Locate the cell with the specified text and output its (X, Y) center coordinate. 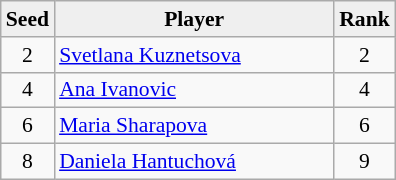
Seed (28, 19)
Daniela Hantuchová (194, 162)
9 (364, 162)
Svetlana Kuznetsova (194, 55)
8 (28, 162)
Ana Ivanovic (194, 90)
Player (194, 19)
Maria Sharapova (194, 126)
Rank (364, 19)
